Locate the cell with the specified text and output its [x, y] center coordinate. 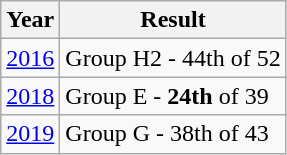
2019 [30, 134]
Result [173, 20]
Group H2 - 44th of 52 [173, 58]
Group G - 38th of 43 [173, 134]
Group E - 24th of 39 [173, 96]
2018 [30, 96]
Year [30, 20]
2016 [30, 58]
